Return the (x, y) coordinate for the center point of the cell that contains the specified text.  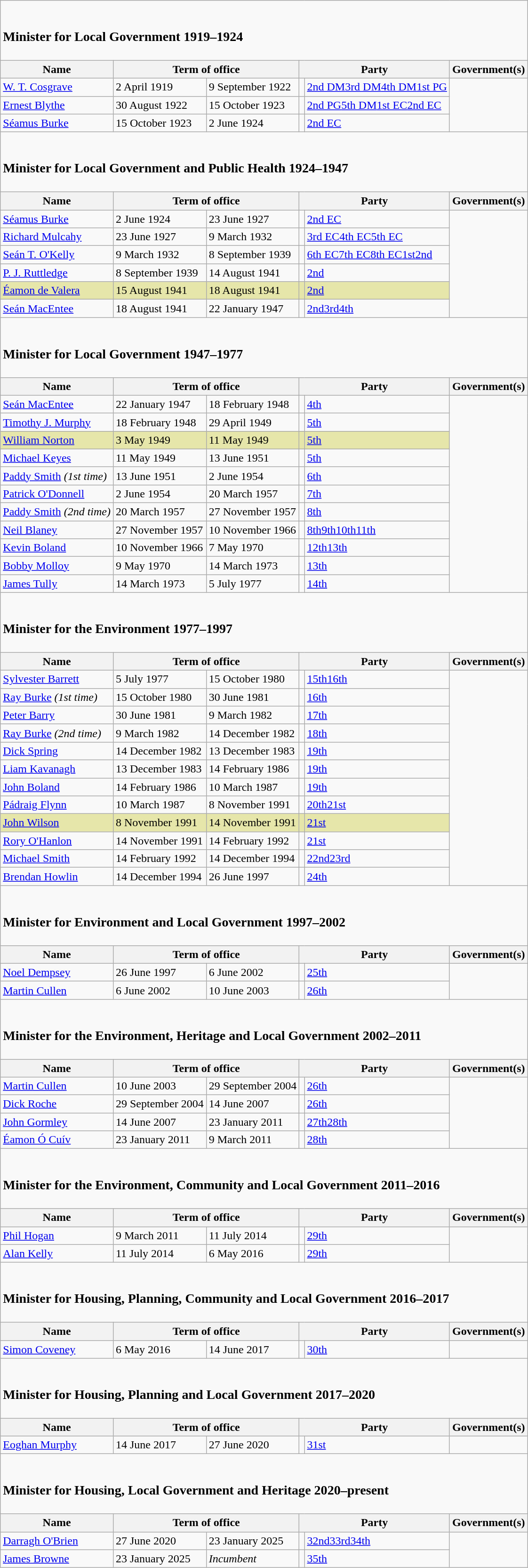
25th (377, 972)
Minister for Housing, Local Government and Heritage 2020–present (264, 1484)
Ray Burke (2nd time) (57, 733)
Minister for Housing, Planning and Local Government 2017–2020 (264, 1389)
Dick Roche (57, 1104)
16th (377, 697)
Incumbent (253, 1559)
30 August 1922 (160, 105)
John Gormley (57, 1122)
15 August 1941 (160, 291)
Ray Burke (1st time) (57, 697)
Peter Barry (57, 715)
Eoghan Murphy (57, 1445)
Ernest Blythe (57, 105)
17th (377, 715)
30th (377, 1349)
Timothy J. Murphy (57, 422)
William Norton (57, 440)
James Tully (57, 584)
Noel Dempsey (57, 972)
7 May 1970 (253, 548)
28th (377, 1140)
W. T. Cosgrave (57, 87)
13th (377, 566)
8th (377, 512)
8th9th10th11th (377, 530)
2nd3rd4th (377, 309)
Paddy Smith (2nd time) (57, 512)
Phil Hogan (57, 1235)
Minister for the Environment 1977–1997 (264, 623)
Richard Mulcahy (57, 237)
Patrick O'Donnell (57, 494)
Simon Coveney (57, 1349)
2 April 1919 (160, 87)
Minister for Housing, Planning, Community and Local Government 2016–2017 (264, 1292)
Pádraig Flynn (57, 805)
2nd DM3rd DM4th DM1st PG (377, 87)
9 May 1970 (160, 566)
3 May 1949 (160, 440)
3rd EC4th EC5th EC (377, 237)
15th16th (377, 679)
7th (377, 494)
Brendan Howlin (57, 877)
Minister for Environment and Local Government 1997–2002 (264, 916)
32nd33rd34th (377, 1541)
31st (377, 1445)
Michael Smith (57, 859)
Neil Blaney (57, 530)
35th (377, 1559)
Minister for the Environment, Heritage and Local Government 2002–2011 (264, 1029)
Éamon Ó Cuív (57, 1140)
John Wilson (57, 823)
9 September 1922 (253, 87)
29 April 1949 (253, 422)
12th13th (377, 548)
John Boland (57, 787)
Rory O'Hanlon (57, 841)
James Browne (57, 1559)
27th28th (377, 1122)
Paddy Smith (1st time) (57, 476)
Minister for the Environment, Community and Local Government 2011–2016 (264, 1178)
Éamon de Valera (57, 291)
20th21st (377, 805)
P. J. Ruttledge (57, 273)
Kevin Boland (57, 548)
Liam Kavanagh (57, 769)
Seán T. O'Kelly (57, 255)
6th EC7th EC8th EC1st2nd (377, 255)
4th (377, 404)
22nd23rd (377, 859)
14th (377, 584)
Alan Kelly (57, 1253)
Minister for Local Government 1947–1977 (264, 348)
Minister for Local Government 1919–1924 (264, 30)
6th (377, 476)
Minister for Local Government and Public Health 1924–1947 (264, 162)
14 August 1941 (253, 273)
18th (377, 733)
2nd PG5th DM1st EC2nd EC (377, 105)
Bobby Molloy (57, 566)
Michael Keyes (57, 458)
Darragh O'Brien (57, 1541)
24th (377, 877)
Dick Spring (57, 751)
Sylvester Barrett (57, 679)
